Pinpoint the cell where the given text exists, returning its (x, y) midpoint coordinate. 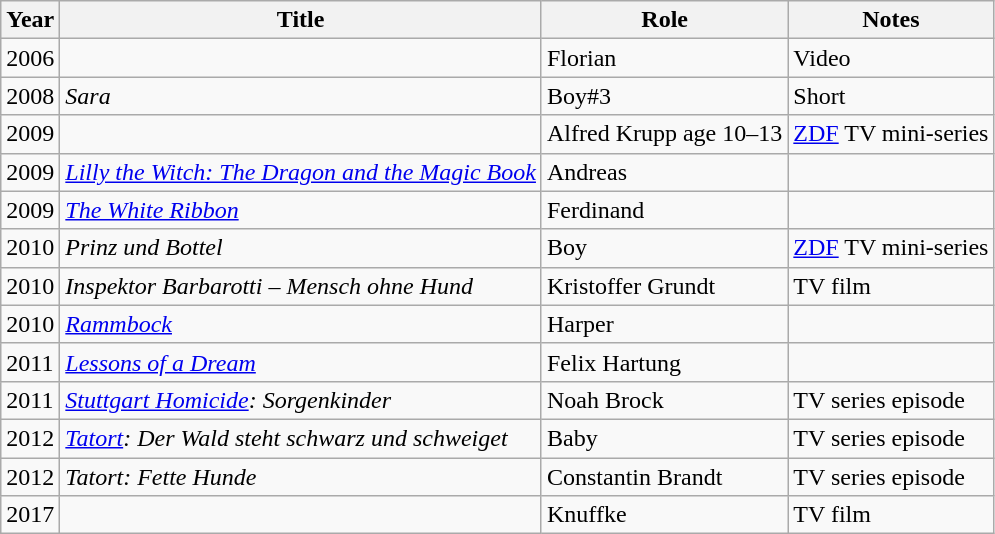
Notes (891, 20)
2008 (30, 96)
Video (891, 58)
Inspektor Barbarotti – Mensch ohne Hund (301, 286)
Title (301, 20)
Kristoffer Grundt (664, 286)
Baby (664, 438)
Role (664, 20)
Ferdinand (664, 210)
Lessons of a Dream (301, 362)
Alfred Krupp age 10–13 (664, 134)
Harper (664, 324)
Florian (664, 58)
Prinz und Bottel (301, 248)
Knuffke (664, 515)
Sara (301, 96)
Tatort: Der Wald steht schwarz und schweiget (301, 438)
Constantin Brandt (664, 477)
Andreas (664, 172)
Year (30, 20)
Rammbock (301, 324)
Stuttgart Homicide: Sorgenkinder (301, 400)
2017 (30, 515)
Felix Hartung (664, 362)
Tatort: Fette Hunde (301, 477)
Boy#3 (664, 96)
Noah Brock (664, 400)
Boy (664, 248)
2006 (30, 58)
The White Ribbon (301, 210)
Short (891, 96)
Lilly the Witch: The Dragon and the Magic Book (301, 172)
